Determine the (X, Y) coordinate at the center of the cell enclosing the given text.  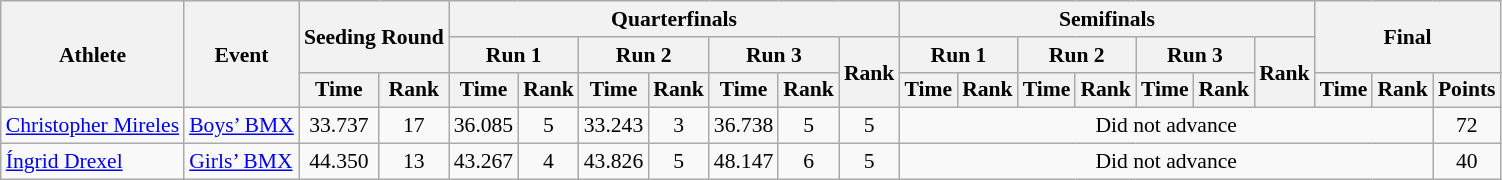
Points (1467, 90)
40 (1467, 162)
Quarterfinals (674, 19)
36.738 (744, 126)
Final (1408, 36)
43.267 (484, 162)
Athlete (92, 54)
44.350 (339, 162)
Event (242, 54)
33.243 (614, 126)
Semifinals (1106, 19)
Christopher Mireles (92, 126)
48.147 (744, 162)
6 (808, 162)
13 (414, 162)
Girls’ BMX (242, 162)
4 (548, 162)
33.737 (339, 126)
72 (1467, 126)
Íngrid Drexel (92, 162)
Boys’ BMX (242, 126)
Seeding Round (374, 36)
43.826 (614, 162)
36.085 (484, 126)
17 (414, 126)
3 (678, 126)
